Determine the (X, Y) coordinate at the center of the cell enclosing the given text.  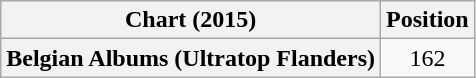
162 (428, 58)
Position (428, 20)
Belgian Albums (Ultratop Flanders) (191, 58)
Chart (2015) (191, 20)
